Determine the (x, y) coordinate at the center of the cell enclosing the given text.  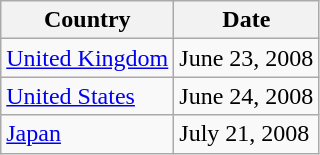
Date (246, 20)
June 24, 2008 (246, 96)
United States (88, 96)
Country (88, 20)
June 23, 2008 (246, 58)
Japan (88, 134)
July 21, 2008 (246, 134)
United Kingdom (88, 58)
